Extract the (x, y) coordinate from the center of the cell holding the provided text.  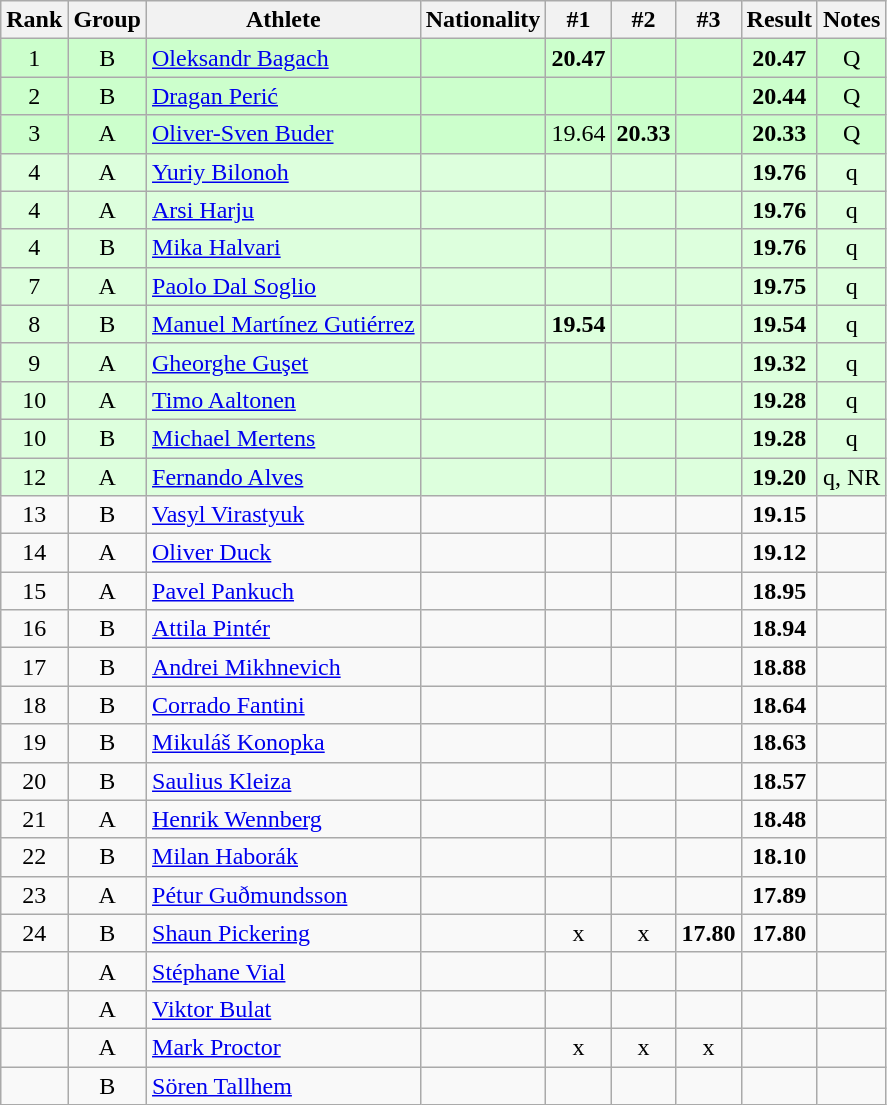
Nationality (483, 20)
q, NR (851, 477)
12 (34, 477)
19.32 (779, 362)
17 (34, 667)
#1 (578, 20)
Saulius Kleiza (284, 781)
Athlete (284, 20)
Dragan Perić (284, 96)
Result (779, 20)
Vasyl Virastyuk (284, 515)
Mikuláš Konopka (284, 743)
Arsi Harju (284, 210)
Milan Haborák (284, 857)
19 (34, 743)
18 (34, 705)
14 (34, 553)
Mika Halvari (284, 248)
19.15 (779, 515)
Gheorghe Guşet (284, 362)
Michael Mertens (284, 438)
23 (34, 895)
Corrado Fantini (284, 705)
18.57 (779, 781)
Viktor Bulat (284, 1009)
18.88 (779, 667)
Henrik Wennberg (284, 819)
#2 (644, 20)
9 (34, 362)
Rank (34, 20)
19.75 (779, 286)
#3 (708, 20)
13 (34, 515)
18.94 (779, 629)
21 (34, 819)
15 (34, 591)
Oleksandr Bagach (284, 58)
1 (34, 58)
Paolo Dal Soglio (284, 286)
16 (34, 629)
24 (34, 933)
Oliver-Sven Buder (284, 134)
19.12 (779, 553)
2 (34, 96)
Pétur Guðmundsson (284, 895)
19.20 (779, 477)
18.48 (779, 819)
Pavel Pankuch (284, 591)
Attila Pintér (284, 629)
Timo Aaltonen (284, 400)
8 (34, 324)
Stéphane Vial (284, 971)
3 (34, 134)
Oliver Duck (284, 553)
20 (34, 781)
17.89 (779, 895)
Mark Proctor (284, 1047)
Manuel Martínez Gutiérrez (284, 324)
22 (34, 857)
18.95 (779, 591)
Andrei Mikhnevich (284, 667)
18.10 (779, 857)
Notes (851, 20)
7 (34, 286)
Sören Tallhem (284, 1085)
18.63 (779, 743)
18.64 (779, 705)
Fernando Alves (284, 477)
Shaun Pickering (284, 933)
Group (108, 20)
20.44 (779, 96)
Yuriy Bilonoh (284, 172)
19.64 (578, 134)
